Find where the given text appears and provide that cell's center as (X, Y) coordinate. 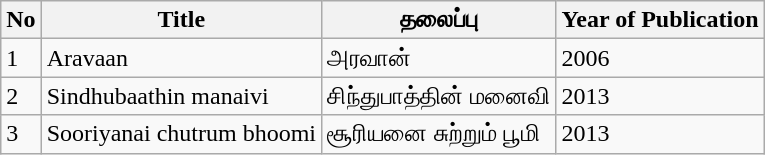
1 (21, 58)
3 (21, 134)
2006 (660, 58)
Year of Publication (660, 20)
சிந்துபாத்தின் மனைவி (440, 96)
Sindhubaathin manaivi (181, 96)
2 (21, 96)
Sooriyanai chutrum bhoomi (181, 134)
Aravaan (181, 58)
Title (181, 20)
No (21, 20)
தலைப்பு (440, 20)
சூரியனை சுற்றும் பூமி (440, 134)
அரவான் (440, 58)
